Return the (X, Y) coordinate for the center point of the cell that contains the specified text.  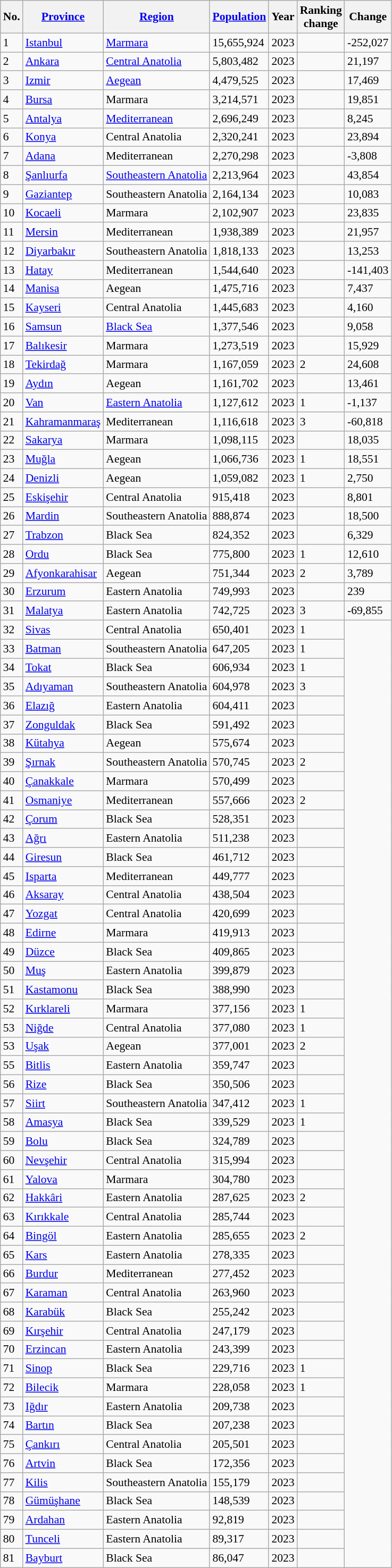
Kastamonu (63, 990)
285,655 (239, 1236)
Kırıkkale (63, 1217)
43,854 (368, 175)
606,934 (239, 668)
1,544,640 (239, 270)
315,994 (239, 1160)
155,179 (239, 1482)
1,127,612 (239, 403)
Kocaeli (63, 213)
25 (12, 497)
62 (12, 1198)
19 (12, 384)
Tunceli (63, 1539)
Ağrı (63, 838)
38 (12, 743)
2,696,249 (239, 119)
77 (12, 1482)
Siirt (63, 1103)
3,789 (368, 573)
Denizli (63, 479)
511,238 (239, 838)
24,608 (368, 365)
Hakkâri (63, 1198)
Bolu (63, 1142)
Adana (63, 156)
277,452 (239, 1274)
86,047 (239, 1558)
42 (12, 819)
29 (12, 573)
45 (12, 876)
Eskişehir (63, 497)
377,001 (239, 1046)
69 (12, 1331)
751,344 (239, 573)
74 (12, 1426)
Çorum (63, 819)
1,273,519 (239, 346)
Zonguldak (63, 725)
46 (12, 895)
Elazığ (63, 706)
Kahramanmaraş (63, 422)
557,666 (239, 800)
377,080 (239, 1028)
28 (12, 554)
5,803,482 (239, 62)
Kırşehir (63, 1331)
18,500 (368, 516)
824,352 (239, 535)
2,102,907 (239, 213)
21,957 (368, 232)
34 (12, 668)
647,205 (239, 649)
Burdur (63, 1274)
Aydın (63, 384)
23,894 (368, 137)
-141,403 (368, 270)
604,411 (239, 706)
Kayseri (63, 308)
-69,855 (368, 611)
1,938,389 (239, 232)
243,399 (239, 1349)
78 (12, 1501)
1,475,716 (239, 289)
Erzurum (63, 592)
13,253 (368, 251)
55 (12, 1066)
Kilis (63, 1482)
239 (368, 592)
-252,027 (368, 43)
Hatay (63, 270)
-60,818 (368, 422)
24 (12, 479)
591,492 (239, 725)
Population (239, 17)
1,116,618 (239, 422)
148,539 (239, 1501)
No. (12, 17)
10 (12, 213)
65 (12, 1255)
75 (12, 1445)
61 (12, 1179)
172,356 (239, 1463)
Mersin (63, 232)
-1,137 (368, 403)
7 (12, 156)
52 (12, 1009)
22 (12, 440)
278,335 (239, 1255)
Çankırı (63, 1445)
14 (12, 289)
15,655,924 (239, 43)
89,317 (239, 1539)
21 (12, 422)
205,501 (239, 1445)
12,610 (368, 554)
13 (12, 270)
Rize (63, 1085)
Gaziantep (63, 194)
Istanbul (63, 43)
17 (12, 346)
Edirne (63, 933)
350,506 (239, 1085)
40 (12, 782)
17,469 (368, 81)
Malatya (63, 611)
Afyonkarahisar (63, 573)
Aksaray (63, 895)
570,745 (239, 762)
15,929 (368, 346)
Adıyaman (63, 687)
4,160 (368, 308)
Muğla (63, 459)
1,161,702 (239, 384)
4 (12, 99)
749,993 (239, 592)
3,214,571 (239, 99)
915,418 (239, 497)
287,625 (239, 1198)
Yozgat (63, 914)
13,461 (368, 384)
209,738 (239, 1406)
Tekirdağ (63, 365)
72 (12, 1388)
Bursa (63, 99)
1,066,736 (239, 459)
43 (12, 838)
Osmaniye (63, 800)
80 (12, 1539)
650,401 (239, 630)
9,058 (368, 327)
247,179 (239, 1331)
-3,808 (368, 156)
6 (12, 137)
66 (12, 1274)
Trabzon (63, 535)
Bilecik (63, 1388)
Kars (63, 1255)
Uşak (63, 1046)
11 (12, 232)
388,990 (239, 990)
2,750 (368, 479)
58 (12, 1122)
18,551 (368, 459)
Rankingchange (321, 17)
9 (12, 194)
Bayburt (63, 1558)
1,059,082 (239, 479)
6,329 (368, 535)
81 (12, 1558)
263,960 (239, 1293)
7,437 (368, 289)
39 (12, 762)
8,801 (368, 497)
23 (12, 459)
Year (283, 17)
Bitlis (63, 1066)
409,865 (239, 952)
30 (12, 592)
70 (12, 1349)
48 (12, 933)
26 (12, 516)
19,851 (368, 99)
1,445,683 (239, 308)
8 (12, 175)
Konya (63, 137)
1,818,133 (239, 251)
438,504 (239, 895)
5 (12, 119)
2,270,298 (239, 156)
50 (12, 971)
Gümüşhane (63, 1501)
4,479,525 (239, 81)
1,098,115 (239, 440)
Niğde (63, 1028)
Yalova (63, 1179)
420,699 (239, 914)
Diyarbakır (63, 251)
68 (12, 1312)
Ankara (63, 62)
73 (12, 1406)
Izmir (63, 81)
Tokat (63, 668)
1,167,059 (239, 365)
36 (12, 706)
604,978 (239, 687)
339,529 (239, 1122)
32 (12, 630)
92,819 (239, 1520)
575,674 (239, 743)
Karaman (63, 1293)
2,213,964 (239, 175)
44 (12, 857)
304,780 (239, 1179)
23,835 (368, 213)
228,058 (239, 1388)
775,800 (239, 554)
31 (12, 611)
79 (12, 1520)
Düzce (63, 952)
64 (12, 1236)
Şırnak (63, 762)
Ordu (63, 554)
528,351 (239, 819)
33 (12, 649)
71 (12, 1369)
Giresun (63, 857)
18 (12, 365)
Erzincan (63, 1349)
Change (368, 17)
377,156 (239, 1009)
Bartın (63, 1426)
359,747 (239, 1066)
60 (12, 1160)
Şanlıurfa (63, 175)
56 (12, 1085)
Manisa (63, 289)
18,035 (368, 440)
21,197 (368, 62)
16 (12, 327)
67 (12, 1293)
Sivas (63, 630)
Sakarya (63, 440)
10,083 (368, 194)
Iğdır (63, 1406)
Isparta (63, 876)
Artvin (63, 1463)
63 (12, 1217)
Samsun (63, 327)
347,412 (239, 1103)
1,377,546 (239, 327)
49 (12, 952)
449,777 (239, 876)
41 (12, 800)
51 (12, 990)
27 (12, 535)
35 (12, 687)
Bingöl (63, 1236)
47 (12, 914)
59 (12, 1142)
399,879 (239, 971)
Karabük (63, 1312)
Amasya (63, 1122)
12 (12, 251)
15 (12, 308)
Muş (63, 971)
Kırklareli (63, 1009)
Region (156, 17)
Ardahan (63, 1520)
Antalya (63, 119)
76 (12, 1463)
Province (63, 17)
20 (12, 403)
57 (12, 1103)
Van (63, 403)
285,744 (239, 1217)
Balıkesir (63, 346)
461,712 (239, 857)
419,913 (239, 933)
229,716 (239, 1369)
Batman (63, 649)
Mardin (63, 516)
207,238 (239, 1426)
2,164,134 (239, 194)
Çanakkale (63, 782)
8,245 (368, 119)
255,242 (239, 1312)
Sinop (63, 1369)
742,725 (239, 611)
2,320,241 (239, 137)
37 (12, 725)
Nevşehir (63, 1160)
Kütahya (63, 743)
888,874 (239, 516)
570,499 (239, 782)
324,789 (239, 1142)
